Locate the cell with the specified text and output its (x, y) center coordinate. 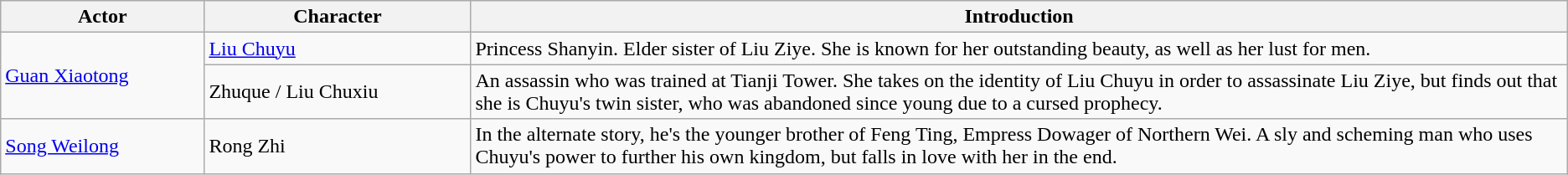
Guan Xiaotong (102, 75)
Princess Shanyin. Elder sister of Liu Ziye. She is known for her outstanding beauty, as well as her lust for men. (1019, 49)
Liu Chuyu (338, 49)
Rong Zhi (338, 146)
Song Weilong (102, 146)
Character (338, 17)
Introduction (1019, 17)
Actor (102, 17)
Zhuque / Liu Chuxiu (338, 92)
